Identify which cell holds the provided text, then report its [X, Y] central coordinate. 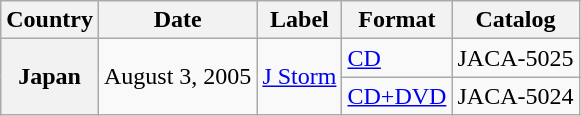
Label [300, 20]
Catalog [516, 20]
JACA-5024 [516, 96]
CD+DVD [397, 96]
CD [397, 58]
Country [50, 20]
Japan [50, 77]
J Storm [300, 77]
JACA-5025 [516, 58]
August 3, 2005 [177, 77]
Date [177, 20]
Format [397, 20]
